Extract the [x, y] coordinate from the center of the cell holding the provided text.  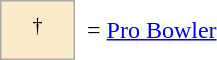
† [38, 30]
